Locate the cell with the specified text and output its [x, y] center coordinate. 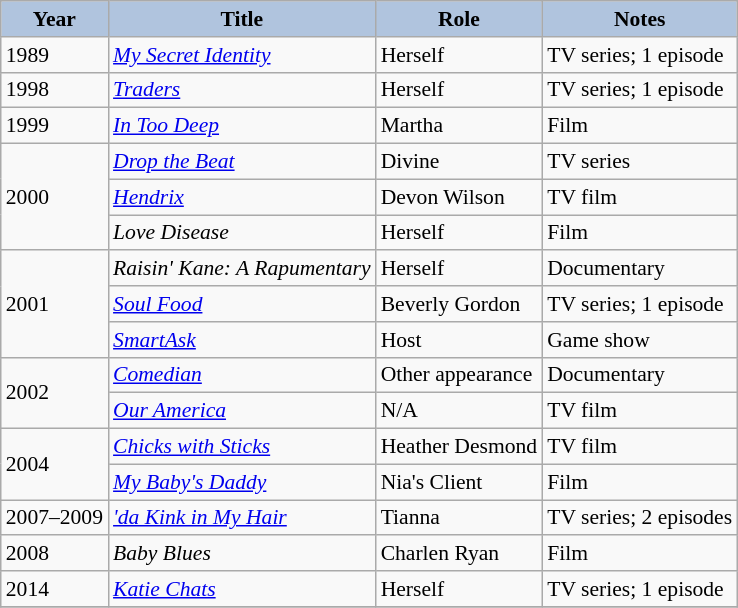
Traders [242, 90]
'da Kink in My Hair [242, 518]
Love Disease [242, 233]
Martha [460, 126]
Hendrix [242, 197]
2001 [54, 304]
Game show [640, 340]
Beverly Gordon [460, 304]
1998 [54, 90]
2002 [54, 392]
Soul Food [242, 304]
Drop the Beat [242, 162]
2004 [54, 464]
SmartAsk [242, 340]
Other appearance [460, 375]
Divine [460, 162]
2007–2009 [54, 518]
My Secret Identity [242, 55]
1989 [54, 55]
Host [460, 340]
Year [54, 19]
2014 [54, 589]
In Too Deep [242, 126]
Our America [242, 411]
Tianna [460, 518]
Devon Wilson [460, 197]
Heather Desmond [460, 447]
Charlen Ryan [460, 554]
Comedian [242, 375]
Notes [640, 19]
1999 [54, 126]
2008 [54, 554]
Baby Blues [242, 554]
Chicks with Sticks [242, 447]
N/A [460, 411]
TV series [640, 162]
Katie Chats [242, 589]
2000 [54, 198]
Role [460, 19]
TV series; 2 episodes [640, 518]
My Baby's Daddy [242, 482]
Nia's Client [460, 482]
Title [242, 19]
Raisin' Kane: A Rapumentary [242, 269]
